For the text-containing cell, return its midpoint in (x, y) coordinate format. 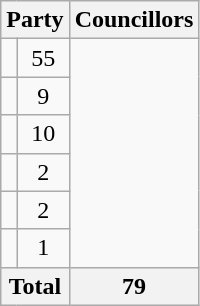
9 (43, 96)
Total (35, 286)
1 (43, 248)
10 (43, 134)
79 (134, 286)
Party (35, 20)
55 (43, 58)
Councillors (134, 20)
